Output the [X, Y] coordinate of the center of the cell containing the given text.  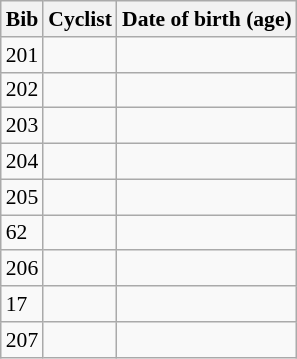
205 [22, 197]
Bib [22, 19]
204 [22, 162]
207 [22, 340]
203 [22, 126]
206 [22, 269]
201 [22, 55]
17 [22, 304]
202 [22, 90]
Date of birth (age) [207, 19]
62 [22, 233]
Cyclist [80, 19]
